Search for the cell housing the specified text and yield its (X, Y) center coordinate. 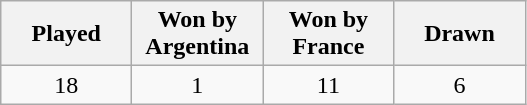
11 (328, 85)
Won byArgentina (198, 34)
Won byFrance (328, 34)
6 (460, 85)
Played (66, 34)
1 (198, 85)
Drawn (460, 34)
18 (66, 85)
